For the text-containing cell, return its midpoint in [x, y] coordinate format. 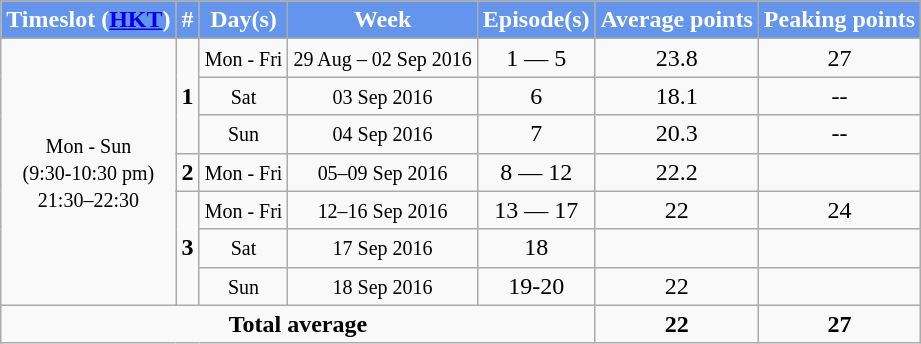
05–09 Sep 2016 [382, 172]
2 [188, 172]
Week [382, 20]
Average points [676, 20]
# [188, 20]
Day(s) [244, 20]
04 Sep 2016 [382, 134]
6 [536, 96]
22.2 [676, 172]
19-20 [536, 286]
24 [839, 210]
8 — 12 [536, 172]
Peaking points [839, 20]
18 Sep 2016 [382, 286]
29 Aug – 02 Sep 2016 [382, 58]
Mon - Sun(9:30-10:30 pm)21:30–22:30 [88, 172]
18 [536, 248]
Timeslot (HKT) [88, 20]
7 [536, 134]
03 Sep 2016 [382, 96]
1 — 5 [536, 58]
1 [188, 96]
17 Sep 2016 [382, 248]
18.1 [676, 96]
Episode(s) [536, 20]
20.3 [676, 134]
12–16 Sep 2016 [382, 210]
23.8 [676, 58]
3 [188, 248]
Total average [298, 324]
13 — 17 [536, 210]
